Pinpoint the cell where the given text exists, returning its [x, y] midpoint coordinate. 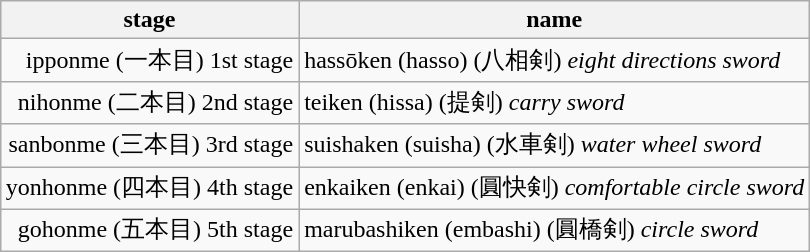
yonhonme (四本目) 4th stage [149, 188]
nihonme (二本目) 2nd stage [149, 102]
ipponme (一本目) 1st stage [149, 60]
teiken (hissa) (提剣) carry sword [554, 102]
hassōken (hasso) (八相剣) eight directions sword [554, 60]
suishaken (suisha) (水車剣) water wheel sword [554, 146]
sanbonme (三本目) 3rd stage [149, 146]
enkaiken (enkai) (圓快剣) comfortable circle sword [554, 188]
marubashiken (embashi) (圓橋剣) circle sword [554, 230]
gohonme (五本目) 5th stage [149, 230]
name [554, 20]
stage [149, 20]
